Identify which cell holds the provided text, then report its (X, Y) central coordinate. 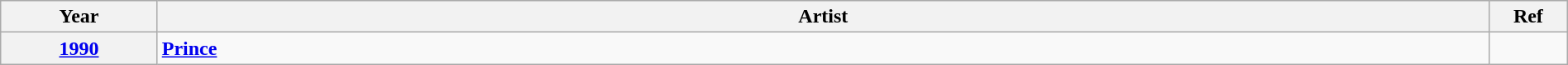
1990 (79, 48)
Prince (823, 48)
Year (79, 17)
Ref (1528, 17)
Artist (823, 17)
